Locate the cell with the specified text and output its [X, Y] center coordinate. 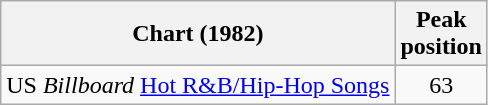
Peakposition [441, 34]
US Billboard Hot R&B/Hip-Hop Songs [198, 85]
Chart (1982) [198, 34]
63 [441, 85]
